Detect which cell encompasses the target text, then output its (X, Y) center coordinate. 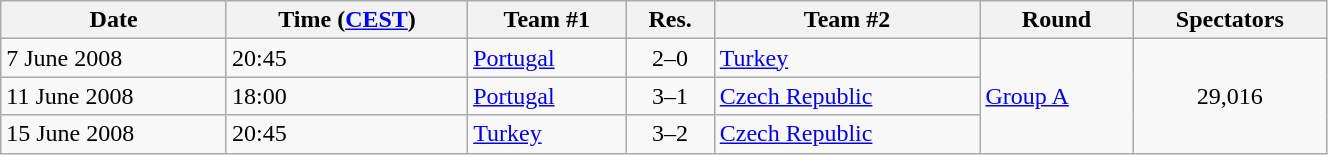
18:00 (346, 96)
Spectators (1230, 20)
Team #2 (847, 20)
3–1 (670, 96)
29,016 (1230, 96)
Round (1056, 20)
11 June 2008 (114, 96)
15 June 2008 (114, 134)
Res. (670, 20)
7 June 2008 (114, 58)
Time (CEST) (346, 20)
2–0 (670, 58)
3–2 (670, 134)
Group A (1056, 96)
Team #1 (547, 20)
Date (114, 20)
